Determine the [X, Y] coordinate at the center of the cell enclosing the given text.  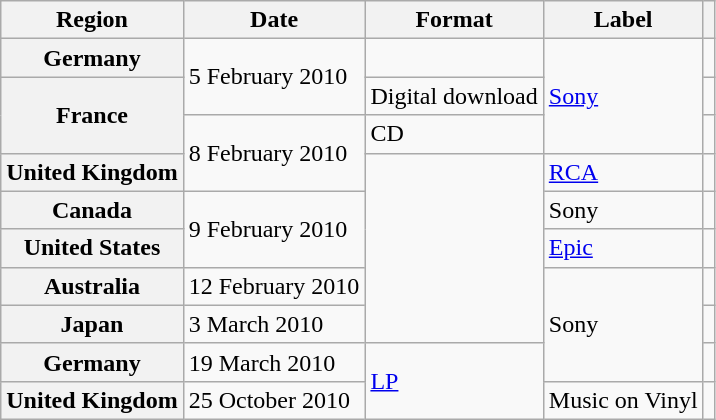
19 March 2010 [274, 362]
12 February 2010 [274, 286]
Epic [623, 248]
9 February 2010 [274, 229]
Format [454, 20]
Digital download [454, 96]
Canada [92, 210]
3 March 2010 [274, 324]
France [92, 115]
8 February 2010 [274, 153]
Date [274, 20]
Region [92, 20]
Label [623, 20]
CD [454, 134]
Australia [92, 286]
25 October 2010 [274, 400]
United States [92, 248]
Music on Vinyl [623, 400]
RCA [623, 172]
Japan [92, 324]
5 February 2010 [274, 77]
LP [454, 381]
